Output the (x, y) coordinate of the center of the cell containing the given text.  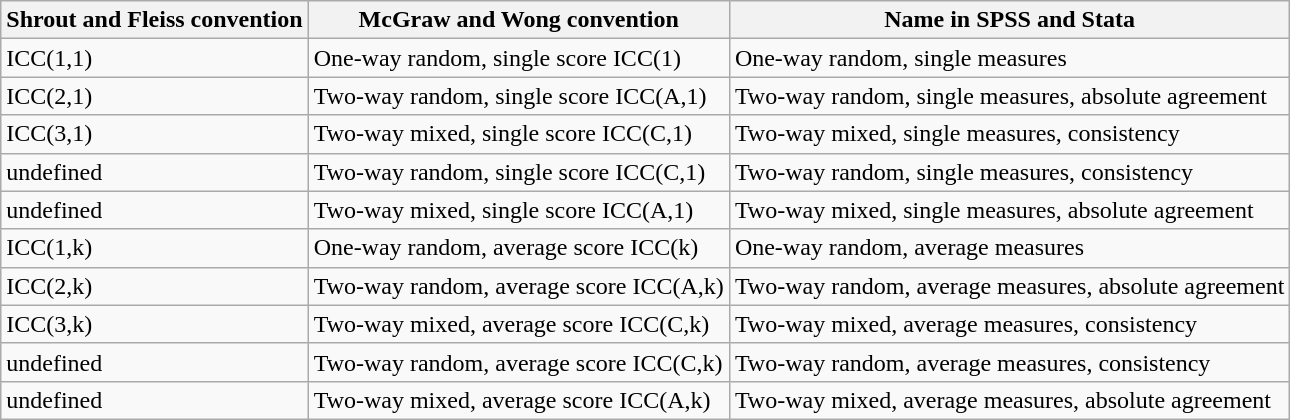
McGraw and Wong convention (518, 20)
Two-way mixed, average measures, absolute agreement (1009, 400)
One-way random, average measures (1009, 248)
Two-way random, average score ICC(C,k) (518, 362)
ICC(3,1) (154, 134)
Two-way random, average measures, consistency (1009, 362)
ICC(1,k) (154, 248)
Two-way random, average measures, absolute agreement (1009, 286)
One-way random, average score ICC(k) (518, 248)
Two-way mixed, average score ICC(C,k) (518, 324)
Two-way random, single measures, consistency (1009, 172)
Two-way mixed, single score ICC(C,1) (518, 134)
Name in SPSS and Stata (1009, 20)
ICC(1,1) (154, 58)
ICC(3,k) (154, 324)
Two-way random, single score ICC(A,1) (518, 96)
ICC(2,1) (154, 96)
Two-way mixed, single measures, consistency (1009, 134)
Two-way mixed, single measures, absolute agreement (1009, 210)
Two-way mixed, average score ICC(A,k) (518, 400)
Two-way mixed, average measures, consistency (1009, 324)
Two-way mixed, single score ICC(A,1) (518, 210)
Two-way random, single score ICC(C,1) (518, 172)
One-way random, single score ICC(1) (518, 58)
Two-way random, average score ICC(A,k) (518, 286)
Two-way random, single measures, absolute agreement (1009, 96)
Shrout and Fleiss convention (154, 20)
ICC(2,k) (154, 286)
One-way random, single measures (1009, 58)
